For the text-containing cell, return its midpoint in [X, Y] coordinate format. 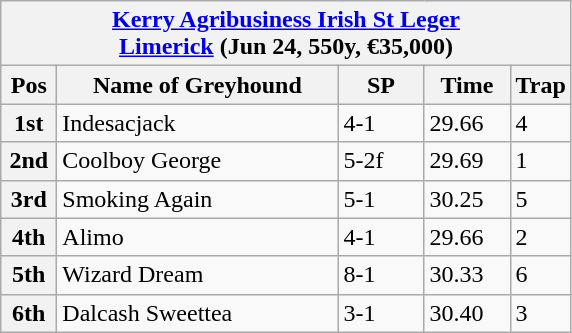
1 [540, 161]
2 [540, 237]
Smoking Again [198, 199]
5-1 [381, 199]
Trap [540, 85]
6 [540, 275]
SP [381, 85]
4 [540, 123]
Name of Greyhound [198, 85]
Alimo [198, 237]
2nd [29, 161]
30.25 [467, 199]
6th [29, 313]
5-2f [381, 161]
Pos [29, 85]
Indesacjack [198, 123]
Wizard Dream [198, 275]
5 [540, 199]
1st [29, 123]
3-1 [381, 313]
3 [540, 313]
3rd [29, 199]
30.33 [467, 275]
30.40 [467, 313]
5th [29, 275]
4th [29, 237]
29.69 [467, 161]
8-1 [381, 275]
Kerry Agribusiness Irish St Leger Limerick (Jun 24, 550y, €35,000) [286, 34]
Time [467, 85]
Dalcash Sweettea [198, 313]
Coolboy George [198, 161]
